Determine the [x, y] coordinate at the center of the cell enclosing the given text.  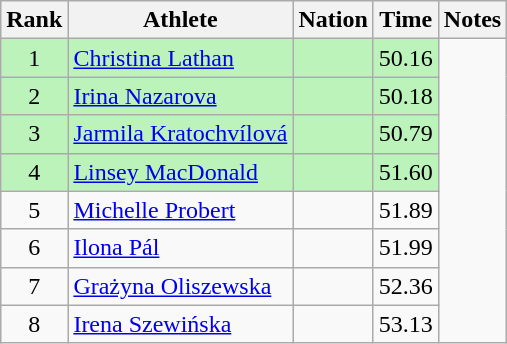
1 [34, 58]
8 [34, 324]
Michelle Probert [180, 210]
52.36 [406, 286]
4 [34, 172]
Irena Szewińska [180, 324]
50.16 [406, 58]
Linsey MacDonald [180, 172]
51.60 [406, 172]
50.18 [406, 96]
51.99 [406, 248]
Ilona Pál [180, 248]
7 [34, 286]
3 [34, 134]
Jarmila Kratochvílová [180, 134]
Grażyna Oliszewska [180, 286]
Notes [472, 20]
Athlete [180, 20]
Nation [333, 20]
6 [34, 248]
50.79 [406, 134]
53.13 [406, 324]
Rank [34, 20]
2 [34, 96]
Irina Nazarova [180, 96]
51.89 [406, 210]
Christina Lathan [180, 58]
5 [34, 210]
Time [406, 20]
